From the cell containing the given text, extract its center point as (x, y) coordinate. 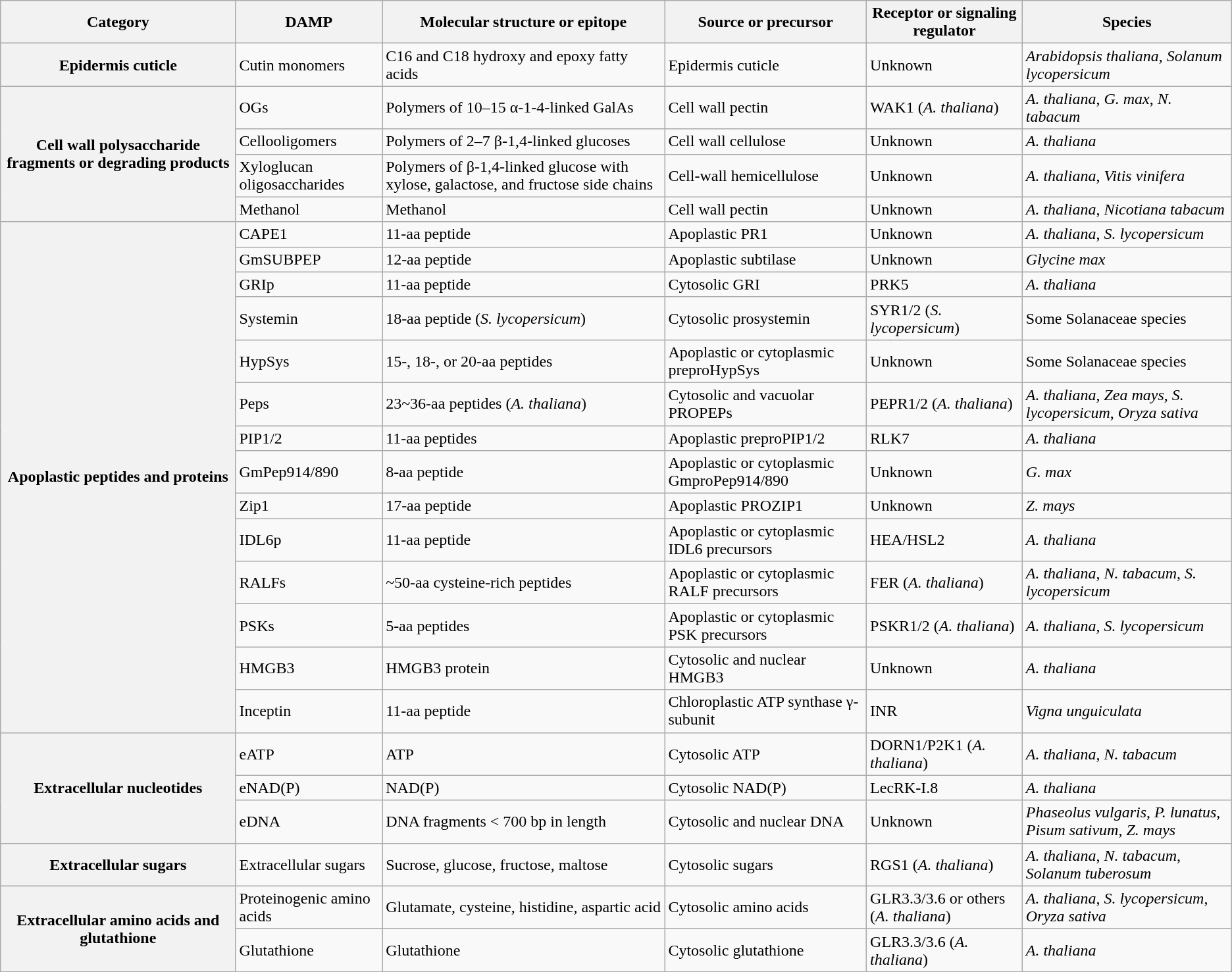
Cell wall polysaccharide fragments or degrading products (118, 154)
Extracellular nucleotides (118, 788)
Apoplastic subtilase (766, 259)
17-aa peptide (524, 506)
5-aa peptides (524, 625)
Category (118, 22)
Peps (309, 404)
INR (945, 711)
PSKs (309, 625)
Cytosolic prosystemin (766, 319)
eNAD(P) (309, 788)
HEA/HSL2 (945, 540)
A. thaliana, N. tabacum, S. lycopersicum (1127, 583)
15-, 18-, or 20-aa peptides (524, 361)
Polymers of β-1,4-linked glucose with xylose, galactose, and fructose side chains (524, 175)
CAPE1 (309, 234)
Apoplastic or cytoplasmic GmproPep914/890 (766, 473)
PSKR1/2 (A. thaliana) (945, 625)
Cell wall cellulose (766, 141)
A. thaliana, Nicotiana tabacum (1127, 209)
Apoplastic preproPIP1/2 (766, 438)
Proteinogenic amino acids (309, 907)
Cytosolic and nuclear DNA (766, 821)
Cellooligomers (309, 141)
NAD(P) (524, 788)
eDNA (309, 821)
Cytosolic NAD(P) (766, 788)
GLR3.3/3.6 or others (A. thaliana) (945, 907)
A. thaliana, Vitis vinifera (1127, 175)
Cytosolic sugars (766, 865)
12-aa peptide (524, 259)
GLR3.3/3.6 (A. thaliana) (945, 950)
ATP (524, 754)
IDL6p (309, 540)
Cytosolic ATP (766, 754)
Apoplastic PR1 (766, 234)
Cytosolic and vacuolar PROPEPs (766, 404)
Xyloglucan oligosaccharides (309, 175)
Cytosolic glutathione (766, 950)
G. max (1127, 473)
DNA fragments < 700 bp in length (524, 821)
Source or precursor (766, 22)
Apoplastic or cytoplasmic PSK precursors (766, 625)
DAMP (309, 22)
PRK5 (945, 284)
SYR1/2 (S. lycopersicum) (945, 319)
Receptor or signaling regulator (945, 22)
Apoplastic or cytoplasmic preproHypSys (766, 361)
Polymers of 2–7 β-1,4-linked glucoses (524, 141)
Systemin (309, 319)
Cell-wall hemicellulose (766, 175)
~50-aa cysteine-rich peptides (524, 583)
C16 and C18 hydroxy and epoxy fatty acids (524, 64)
Zip1 (309, 506)
Vigna unguiculata (1127, 711)
Polymers of 10–15 α-1-4-linked GalAs (524, 108)
GmSUBPEP (309, 259)
Phaseolus vulgaris, P. lunatus, Pisum sativum, Z. mays (1127, 821)
Sucrose, glucose, fructose, maltose (524, 865)
HypSys (309, 361)
Apoplastic peptides and proteins (118, 477)
A. thaliana, G. max, N. tabacum (1127, 108)
Apoplastic PROZIP1 (766, 506)
Chloroplastic ATP synthase γ-subunit (766, 711)
Z. mays (1127, 506)
Cytosolic GRI (766, 284)
PEPR1/2 (A. thaliana) (945, 404)
Species (1127, 22)
HMGB3 (309, 669)
WAK1 (A. thaliana) (945, 108)
Cytosolic amino acids (766, 907)
11-aa peptides (524, 438)
Apoplastic or cytoplasmic IDL6 precursors (766, 540)
Glutamate, cysteine, histidine, aspartic acid (524, 907)
8-aa peptide (524, 473)
A. thaliana, N. tabacum (1127, 754)
GmPep914/890 (309, 473)
Extracellular amino acids and glutathione (118, 929)
Apoplastic or cytoplasmic RALF precursors (766, 583)
Molecular structure or epitope (524, 22)
A. thaliana, Zea mays, S. lycopersicum, Oryza sativa (1127, 404)
18-aa peptide (S. lycopersicum) (524, 319)
23~36-aa peptides (A. thaliana) (524, 404)
RALFs (309, 583)
A. thaliana, N. tabacum, Solanum tuberosum (1127, 865)
PIP1/2 (309, 438)
A. thaliana, S. lycopersicum, Oryza sativa (1127, 907)
FER (A. thaliana) (945, 583)
Cytosolic and nuclear HMGB3 (766, 669)
OGs (309, 108)
Cutin monomers (309, 64)
Glycine max (1127, 259)
HMGB3 protein (524, 669)
RLK7 (945, 438)
Inceptin (309, 711)
Arabidopsis thaliana, Solanum lycopersicum (1127, 64)
GRIp (309, 284)
RGS1 (A. thaliana) (945, 865)
LecRK-I.8 (945, 788)
eATP (309, 754)
DORN1/P2K1 (A. thaliana) (945, 754)
